Determine the [X, Y] coordinate at the center of the cell enclosing the given text.  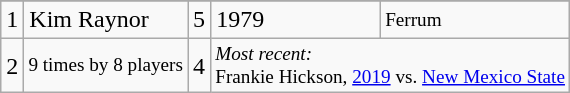
1979 [296, 20]
Ferrum [476, 20]
2 [12, 66]
Most recent:Frankie Hickson, 2019 vs. New Mexico State [390, 66]
9 times by 8 players [106, 66]
Kim Raynor [106, 20]
1 [12, 20]
5 [200, 20]
4 [200, 66]
